Output the [x, y] coordinate of the center of the cell containing the given text.  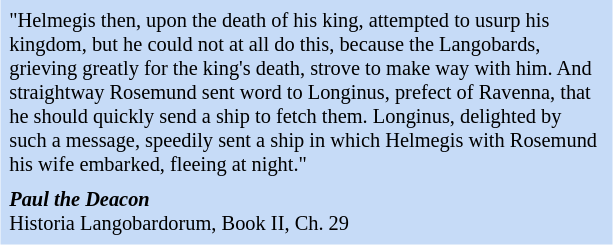
Paul the Deacon Historia Langobardorum, Book II, Ch. 29 [306, 212]
